For the text-containing cell, return its midpoint in [x, y] coordinate format. 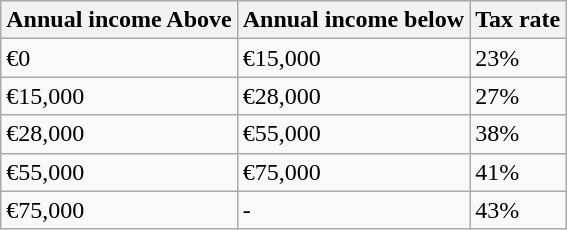
- [353, 210]
Annual income below [353, 20]
23% [518, 58]
41% [518, 172]
38% [518, 134]
Annual income Above [119, 20]
€0 [119, 58]
Tax rate [518, 20]
27% [518, 96]
43% [518, 210]
